Identify which cell holds the provided text, then report its [x, y] central coordinate. 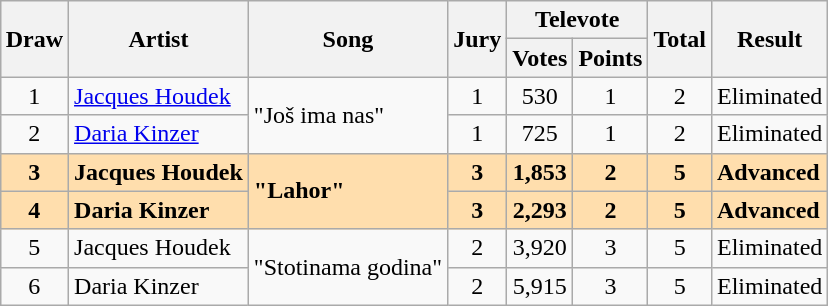
4 [34, 210]
5,915 [540, 286]
Total [680, 39]
Jury [478, 39]
"Stotinama godina" [348, 267]
3,920 [540, 248]
"Još ima nas" [348, 115]
Televote [578, 20]
Draw [34, 39]
1,853 [540, 172]
Points [610, 58]
530 [540, 96]
"Lahor" [348, 191]
Song [348, 39]
Artist [159, 39]
6 [34, 286]
2,293 [540, 210]
725 [540, 134]
Result [769, 39]
Votes [540, 58]
